Find where the given text appears and provide that cell's center as (X, Y) coordinate. 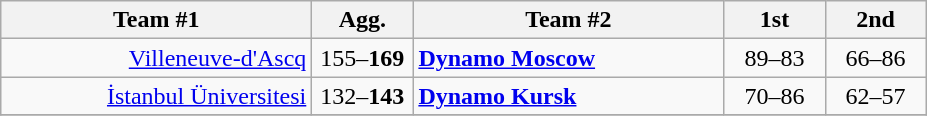
2nd (876, 20)
Villeneuve-d'Ascq (156, 58)
Dynamo Moscow (568, 58)
62–57 (876, 96)
1st (774, 20)
66–86 (876, 58)
Team #1 (156, 20)
Team #2 (568, 20)
155–169 (362, 58)
89–83 (774, 58)
70–86 (774, 96)
Agg. (362, 20)
İstanbul Üniversitesi (156, 96)
Dynamo Kursk (568, 96)
132–143 (362, 96)
